From the cell containing the given text, extract its center point as (x, y) coordinate. 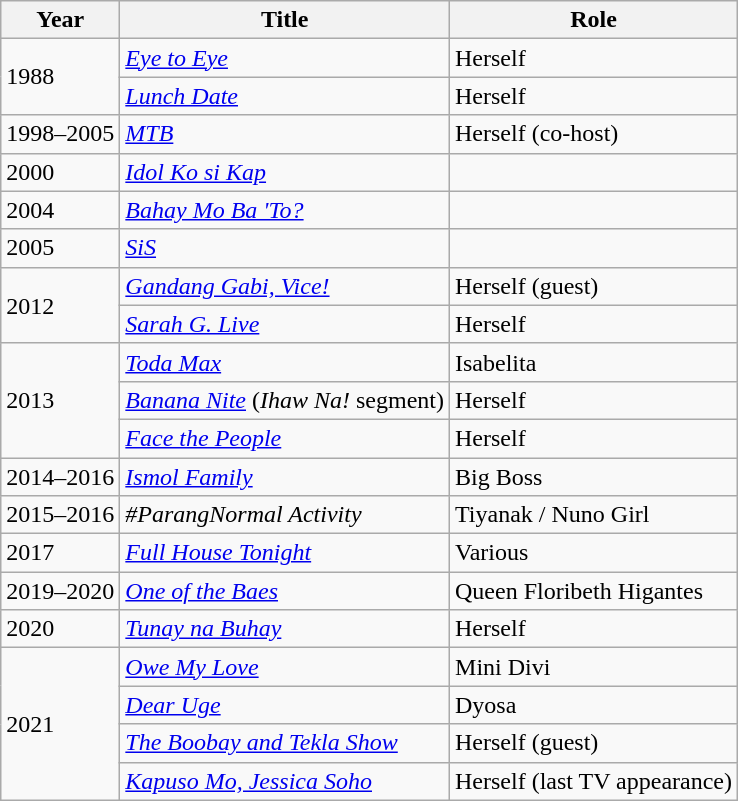
Kapuso Mo, Jessica Soho (285, 781)
Isabelita (594, 362)
Queen Floribeth Higantes (594, 591)
2017 (60, 553)
Herself (co-host) (594, 134)
#ParangNormal Activity (285, 515)
2004 (60, 210)
Bahay Mo Ba 'To? (285, 210)
Banana Nite (Ihaw Na! segment) (285, 400)
Year (60, 20)
Ismol Family (285, 477)
Dyosa (594, 705)
Tunay na Buhay (285, 629)
Dear Uge (285, 705)
2019–2020 (60, 591)
Role (594, 20)
Big Boss (594, 477)
Owe My Love (285, 667)
Mini Divi (594, 667)
2000 (60, 172)
2020 (60, 629)
Idol Ko si Kap (285, 172)
Title (285, 20)
Full House Tonight (285, 553)
2012 (60, 305)
2013 (60, 400)
2021 (60, 724)
Eye to Eye (285, 58)
Tiyanak / Nuno Girl (594, 515)
2005 (60, 248)
Herself (last TV appearance) (594, 781)
Various (594, 553)
2015–2016 (60, 515)
Gandang Gabi, Vice! (285, 286)
Face the People (285, 438)
1988 (60, 77)
MTB (285, 134)
Sarah G. Live (285, 324)
One of the Baes (285, 591)
Toda Max (285, 362)
The Boobay and Tekla Show (285, 743)
2014–2016 (60, 477)
1998–2005 (60, 134)
Lunch Date (285, 96)
SiS (285, 248)
